Search for the cell housing the specified text and yield its (x, y) center coordinate. 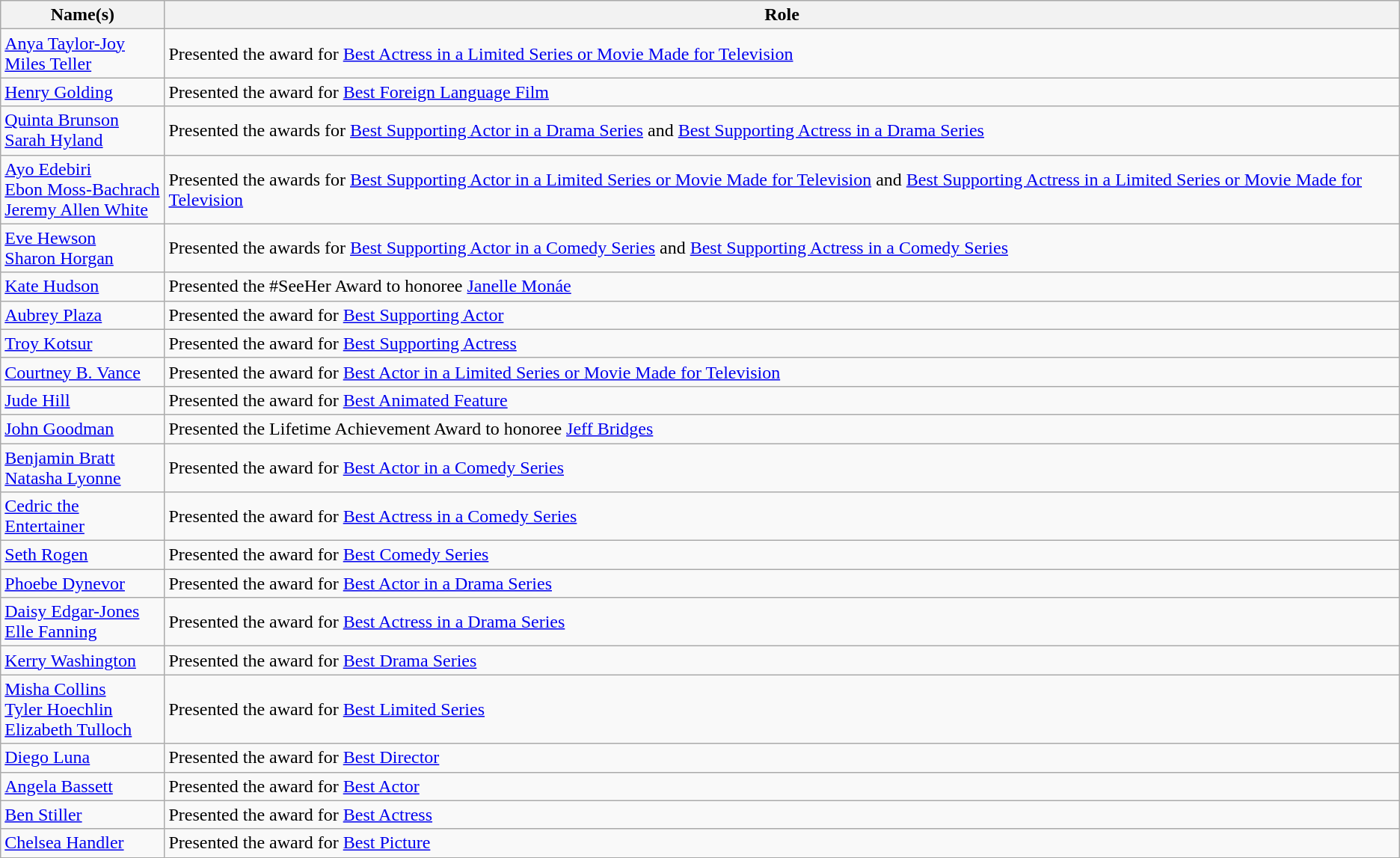
Presented the awards for Best Supporting Actor in a Comedy Series and Best Supporting Actress in a Comedy Series (782, 248)
Chelsea Handler (82, 843)
Presented the award for Best Supporting Actress (782, 343)
Diego Luna (82, 758)
Phoebe Dynevor (82, 583)
Presented the award for Best Actor in a Drama Series (782, 583)
Presented the award for Best Actor in a Comedy Series (782, 467)
Seth Rogen (82, 555)
Troy Kotsur (82, 343)
Cedric the Entertainer (82, 516)
Presented the awards for Best Supporting Actor in a Drama Series and Best Supporting Actress in a Drama Series (782, 130)
Kate Hudson (82, 286)
Benjamin BrattNatasha Lyonne (82, 467)
Angela Bassett (82, 786)
Jude Hill (82, 400)
Eve HewsonSharon Horgan (82, 248)
Name(s) (82, 15)
Presented the award for Best Foreign Language Film (782, 92)
Presented the award for Best Drama Series (782, 661)
Presented the award for Best Comedy Series (782, 555)
Henry Golding (82, 92)
Presented the award for Best Limited Series (782, 709)
Anya Taylor-JoyMiles Teller (82, 54)
Kerry Washington (82, 661)
Ayo EdebiriEbon Moss-BachrachJeremy Allen White (82, 189)
Presented the award for Best Actress in a Drama Series (782, 622)
Daisy Edgar-JonesElle Fanning (82, 622)
Presented the award for Best Actor in a Limited Series or Movie Made for Television (782, 372)
Presented the award for Best Animated Feature (782, 400)
Courtney B. Vance (82, 372)
Aubrey Plaza (82, 315)
Ben Stiller (82, 815)
Presented the award for Best Actress in a Limited Series or Movie Made for Television (782, 54)
Role (782, 15)
Presented the award for Best Director (782, 758)
Quinta BrunsonSarah Hyland (82, 130)
John Goodman (82, 429)
Misha CollinsTyler HoechlinElizabeth Tulloch (82, 709)
Presented the award for Best Actress in a Comedy Series (782, 516)
Presented the award for Best Supporting Actor (782, 315)
Presented the award for Best Actor (782, 786)
Presented the #SeeHer Award to honoree Janelle Monáe (782, 286)
Presented the award for Best Picture (782, 843)
Presented the award for Best Actress (782, 815)
Presented the Lifetime Achievement Award to honoree Jeff Bridges (782, 429)
